Determine the (X, Y) coordinate at the center of the cell enclosing the given text.  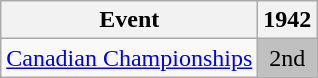
Event (130, 20)
Canadian Championships (130, 58)
1942 (288, 20)
2nd (288, 58)
